Extract the [x, y] coordinate from the center of the cell holding the provided text.  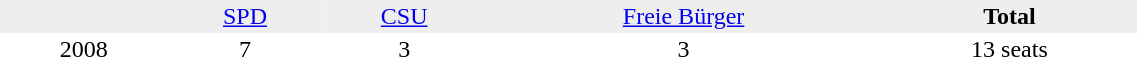
SPD [244, 16]
Total [1009, 16]
CSU [404, 16]
Freie Bürger [684, 16]
